Scan for the cell matching the given text and deliver its [X, Y] coordinate at center. 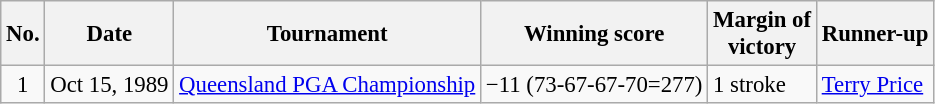
1 [23, 85]
Queensland PGA Championship [328, 85]
Terry Price [874, 85]
Runner-up [874, 34]
−11 (73-67-67-70=277) [594, 85]
Tournament [328, 34]
Margin ofvictory [762, 34]
No. [23, 34]
Winning score [594, 34]
Date [110, 34]
Oct 15, 1989 [110, 85]
1 stroke [762, 85]
